Capture the cell that displays the provided text and extract its (x, y) central coordinate. 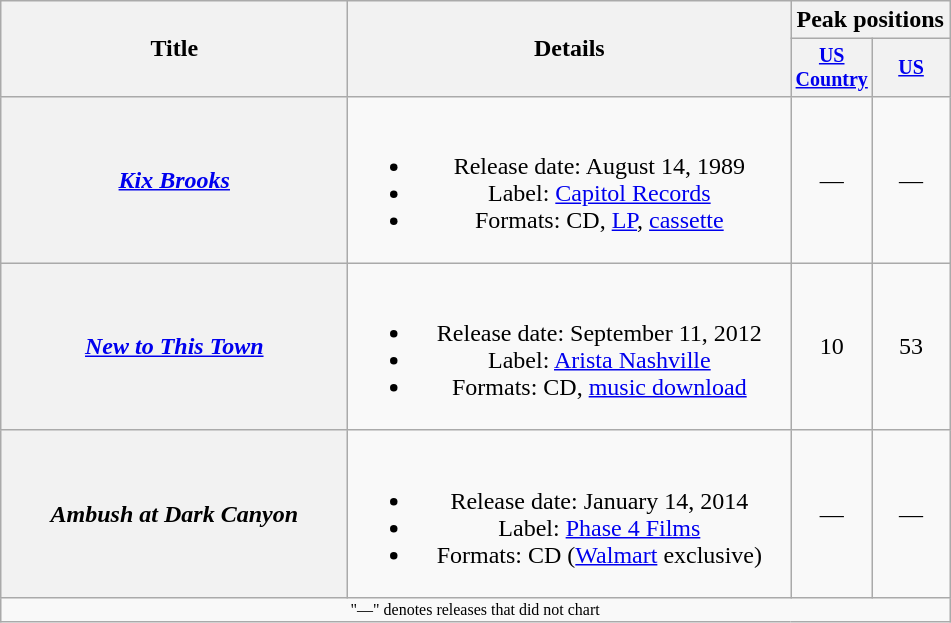
US (912, 68)
Peak positions (870, 20)
Release date: August 14, 1989Label: Capitol RecordsFormats: CD, LP, cassette (570, 180)
10 (832, 346)
Release date: September 11, 2012Label: Arista NashvilleFormats: CD, music download (570, 346)
53 (912, 346)
Release date: January 14, 2014Label: Phase 4 FilmsFormats: CD (Walmart exclusive) (570, 514)
US Country (832, 68)
New to This Town (174, 346)
Details (570, 49)
Ambush at Dark Canyon (174, 514)
Title (174, 49)
"—" denotes releases that did not chart (476, 609)
Kix Brooks (174, 180)
